Pinpoint the cell where the given text exists, returning its (X, Y) midpoint coordinate. 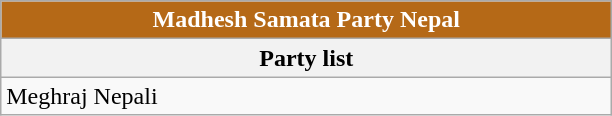
Meghraj Nepali (306, 96)
Party list (306, 58)
Madhesh Samata Party Nepal (306, 20)
